Detect which cell encompasses the target text, then output its (x, y) center coordinate. 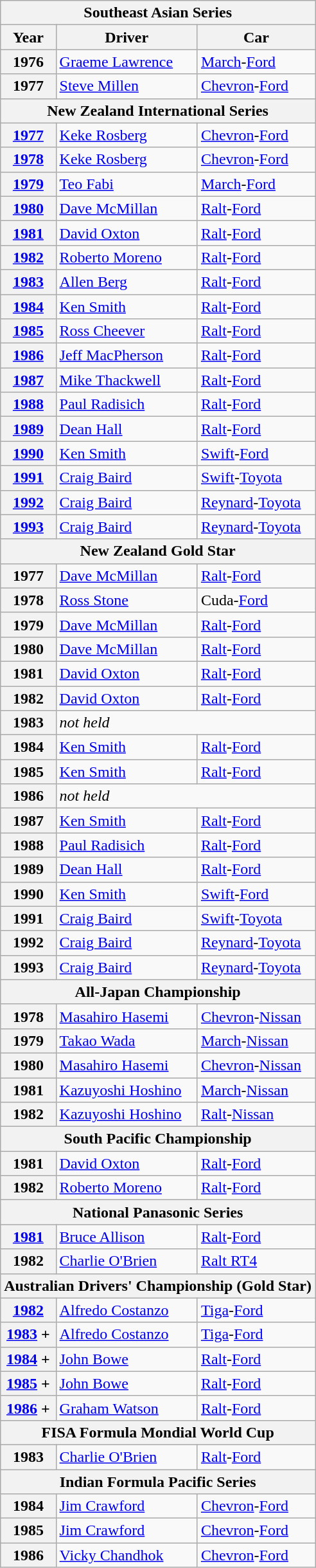
Ralt RT4 (256, 1261)
Graham Watson (127, 1408)
Southeast Asian Series (158, 13)
Driver (127, 37)
Takao Wada (127, 1041)
Mike Thackwell (127, 380)
Steve Millen (127, 86)
Bruce Allison (127, 1237)
Teo Fabi (127, 184)
Indian Formula Pacific Series (158, 1481)
Car (256, 37)
New Zealand International Series (158, 111)
New Zealand Gold Star (158, 551)
South Pacific Championship (158, 1139)
1985 + (28, 1383)
Year (28, 37)
National Panasonic Series (158, 1212)
Ross Stone (127, 600)
Cuda-Ford (256, 600)
1986 + (28, 1408)
Jeff MacPherson (127, 356)
All-Japan Championship (158, 992)
Allen Berg (127, 282)
Australian Drivers' Championship (Gold Star) (158, 1286)
Graeme Lawrence (127, 62)
1984 + (28, 1359)
1983 + (28, 1335)
1976 (28, 62)
Ross Cheever (127, 331)
Ralt-Nissan (256, 1115)
FISA Formula Mondial World Cup (158, 1432)
Vicky Chandhok (127, 1555)
